Search for the cell housing the specified text and yield its (x, y) center coordinate. 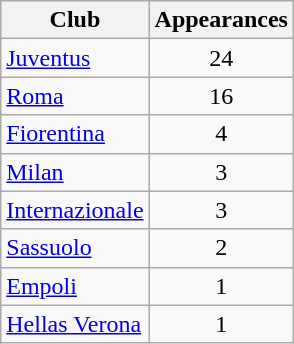
Internazionale (75, 210)
Hellas Verona (75, 324)
Roma (75, 96)
24 (221, 58)
16 (221, 96)
2 (221, 248)
Club (75, 20)
Juventus (75, 58)
Fiorentina (75, 134)
Appearances (221, 20)
4 (221, 134)
Sassuolo (75, 248)
Empoli (75, 286)
Milan (75, 172)
